Output the [x, y] coordinate of the center of the cell containing the given text.  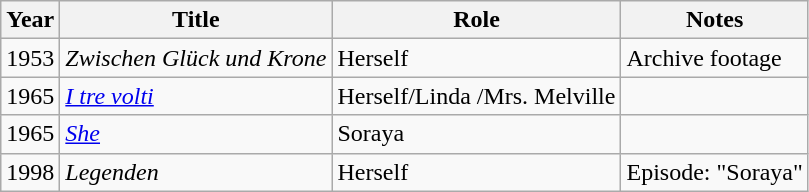
1953 [30, 58]
Herself/Linda /Mrs. Melville [476, 96]
Archive footage [714, 58]
Episode: "Soraya" [714, 172]
1998 [30, 172]
Soraya [476, 134]
Legenden [196, 172]
Zwischen Glück und Krone [196, 58]
Year [30, 20]
Title [196, 20]
Role [476, 20]
Notes [714, 20]
She [196, 134]
I tre volti [196, 96]
